Capture the cell that displays the provided text and extract its [X, Y] central coordinate. 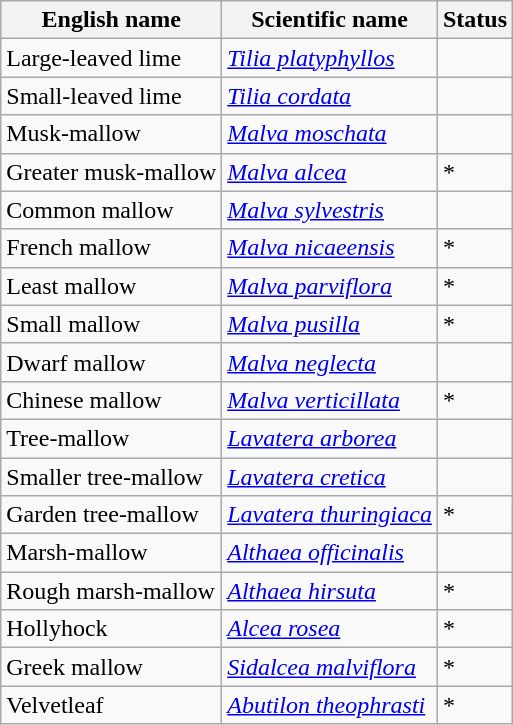
Malva alcea [330, 172]
Velvetleaf [112, 705]
Malva parviflora [330, 286]
Musk-mallow [112, 134]
Hollyhock [112, 629]
Tilia platyphyllos [330, 58]
Malva neglecta [330, 362]
Rough marsh-mallow [112, 591]
Malva sylvestris [330, 210]
French mallow [112, 248]
Abutilon theophrasti [330, 705]
Greater musk-mallow [112, 172]
Tree-mallow [112, 438]
Scientific name [330, 20]
Chinese mallow [112, 400]
Alcea rosea [330, 629]
Dwarf mallow [112, 362]
Garden tree-mallow [112, 515]
Sidalcea malviflora [330, 667]
Lavatera cretica [330, 477]
Least mallow [112, 286]
Marsh-mallow [112, 553]
Common mallow [112, 210]
Large-leaved lime [112, 58]
Malva verticillata [330, 400]
Smaller tree-mallow [112, 477]
Althaea hirsuta [330, 591]
English name [112, 20]
Small mallow [112, 324]
Status [474, 20]
Malva pusilla [330, 324]
Greek mallow [112, 667]
Tilia cordata [330, 96]
Lavatera thuringiaca [330, 515]
Althaea officinalis [330, 553]
Malva moschata [330, 134]
Small-leaved lime [112, 96]
Malva nicaeensis [330, 248]
Lavatera arborea [330, 438]
